Identify which cell holds the provided text, then report its (x, y) central coordinate. 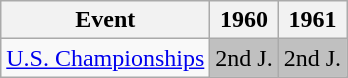
1960 (244, 20)
Event (106, 20)
U.S. Championships (106, 58)
1961 (312, 20)
